Scan for the cell matching the given text and deliver its (X, Y) coordinate at center. 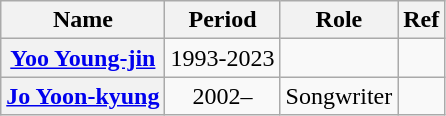
Name (83, 20)
Period (222, 20)
Ref (422, 20)
2002– (222, 96)
Songwriter (339, 96)
Yoo Young-jin (83, 58)
1993-2023 (222, 58)
Jo Yoon-kyung (83, 96)
Role (339, 20)
